Provide the (x, y) coordinate of the cell's center where the given text is located.  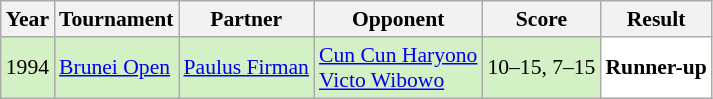
Tournament (116, 19)
Brunei Open (116, 68)
Cun Cun Haryono Victo Wibowo (398, 68)
Year (28, 19)
10–15, 7–15 (541, 68)
Runner-up (656, 68)
Paulus Firman (246, 68)
Opponent (398, 19)
Partner (246, 19)
Result (656, 19)
1994 (28, 68)
Score (541, 19)
